From the cell containing the given text, extract its center point as (X, Y) coordinate. 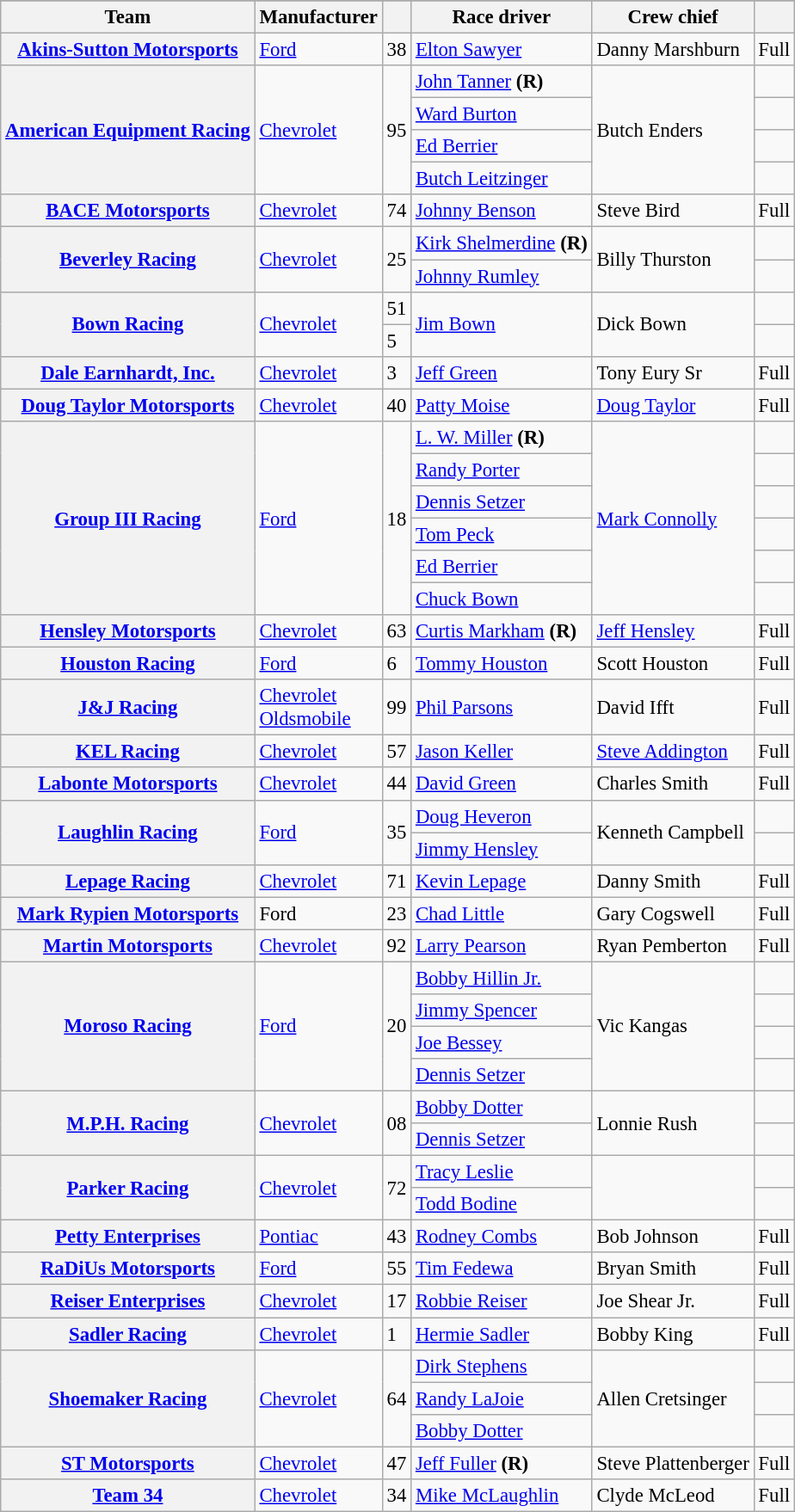
Randy LaJoie (502, 1398)
35 (396, 833)
Lepage Racing (127, 881)
KEL Racing (127, 752)
Tracy Leslie (502, 1172)
Jeff Hensley (673, 631)
Kirk Shelmerdine (R) (502, 243)
Mike McLaughlin (502, 1496)
Gary Cogswell (673, 913)
Jeff Fuller (R) (502, 1463)
23 (396, 913)
Bobby King (673, 1334)
Bown Racing (127, 323)
95 (396, 130)
Doug Taylor Motorsports (127, 405)
L. W. Miller (R) (502, 438)
American Equipment Racing (127, 130)
Patty Moise (502, 405)
Doug Heveron (502, 816)
Billy Thurston (673, 260)
71 (396, 881)
Dirk Stephens (502, 1366)
Lonnie Rush (673, 1123)
Johnny Rumley (502, 276)
Butch Enders (673, 130)
Steve Plattenberger (673, 1463)
Jason Keller (502, 752)
David Green (502, 784)
Team (127, 17)
Bryan Smith (673, 1269)
Chuck Bown (502, 599)
72 (396, 1189)
Johnny Benson (502, 211)
Dale Earnhardt, Inc. (127, 372)
Sadler Racing (127, 1334)
Doug Taylor (673, 405)
Ryan Pemberton (673, 946)
David Ifft (673, 707)
Moroso Racing (127, 1026)
38 (396, 50)
Tim Fedewa (502, 1269)
Allen Cretsinger (673, 1398)
74 (396, 211)
Rodney Combs (502, 1237)
99 (396, 707)
44 (396, 784)
Mark Connolly (673, 519)
57 (396, 752)
34 (396, 1496)
J&J Racing (127, 707)
Race driver (502, 17)
Kevin Lepage (502, 881)
1 (396, 1334)
3 (396, 372)
Robbie Reiser (502, 1301)
Reiser Enterprises (127, 1301)
92 (396, 946)
Shoemaker Racing (127, 1398)
25 (396, 260)
Labonte Motorsports (127, 784)
Crew chief (673, 17)
20 (396, 1026)
John Tanner (R) (502, 82)
64 (396, 1398)
Hensley Motorsports (127, 631)
Clyde McLeod (673, 1496)
Phil Parsons (502, 707)
Tom Peck (502, 534)
Team 34 (127, 1496)
Pontiac (318, 1237)
40 (396, 405)
Bob Johnson (673, 1237)
Butch Leitzinger (502, 179)
Scott Houston (673, 664)
Bobby Hillin Jr. (502, 978)
Parker Racing (127, 1189)
Hermie Sadler (502, 1334)
Vic Kangas (673, 1026)
Kenneth Campbell (673, 833)
Laughlin Racing (127, 833)
Jimmy Hensley (502, 849)
Steve Bird (673, 211)
Todd Bodine (502, 1204)
55 (396, 1269)
Manufacturer (318, 17)
Charles Smith (673, 784)
Jimmy Spencer (502, 1011)
RaDiUs Motorsports (127, 1269)
Elton Sawyer (502, 50)
51 (396, 308)
BACE Motorsports (127, 211)
5 (396, 341)
6 (396, 664)
Danny Smith (673, 881)
Joe Bessey (502, 1042)
43 (396, 1237)
63 (396, 631)
Chad Little (502, 913)
Steve Addington (673, 752)
Joe Shear Jr. (673, 1301)
Group III Racing (127, 519)
Randy Porter (502, 470)
08 (396, 1123)
47 (396, 1463)
Danny Marshburn (673, 50)
Petty Enterprises (127, 1237)
ST Motorsports (127, 1463)
Martin Motorsports (127, 946)
Larry Pearson (502, 946)
Tommy Houston (502, 664)
Jeff Green (502, 372)
Beverley Racing (127, 260)
Chevrolet Oldsmobile (318, 707)
Jim Bown (502, 323)
Curtis Markham (R) (502, 631)
Mark Rypien Motorsports (127, 913)
Dick Bown (673, 323)
Tony Eury Sr (673, 372)
18 (396, 519)
Akins-Sutton Motorsports (127, 50)
17 (396, 1301)
Houston Racing (127, 664)
Ward Burton (502, 114)
M.P.H. Racing (127, 1123)
